Capture the cell that displays the provided text and extract its [x, y] central coordinate. 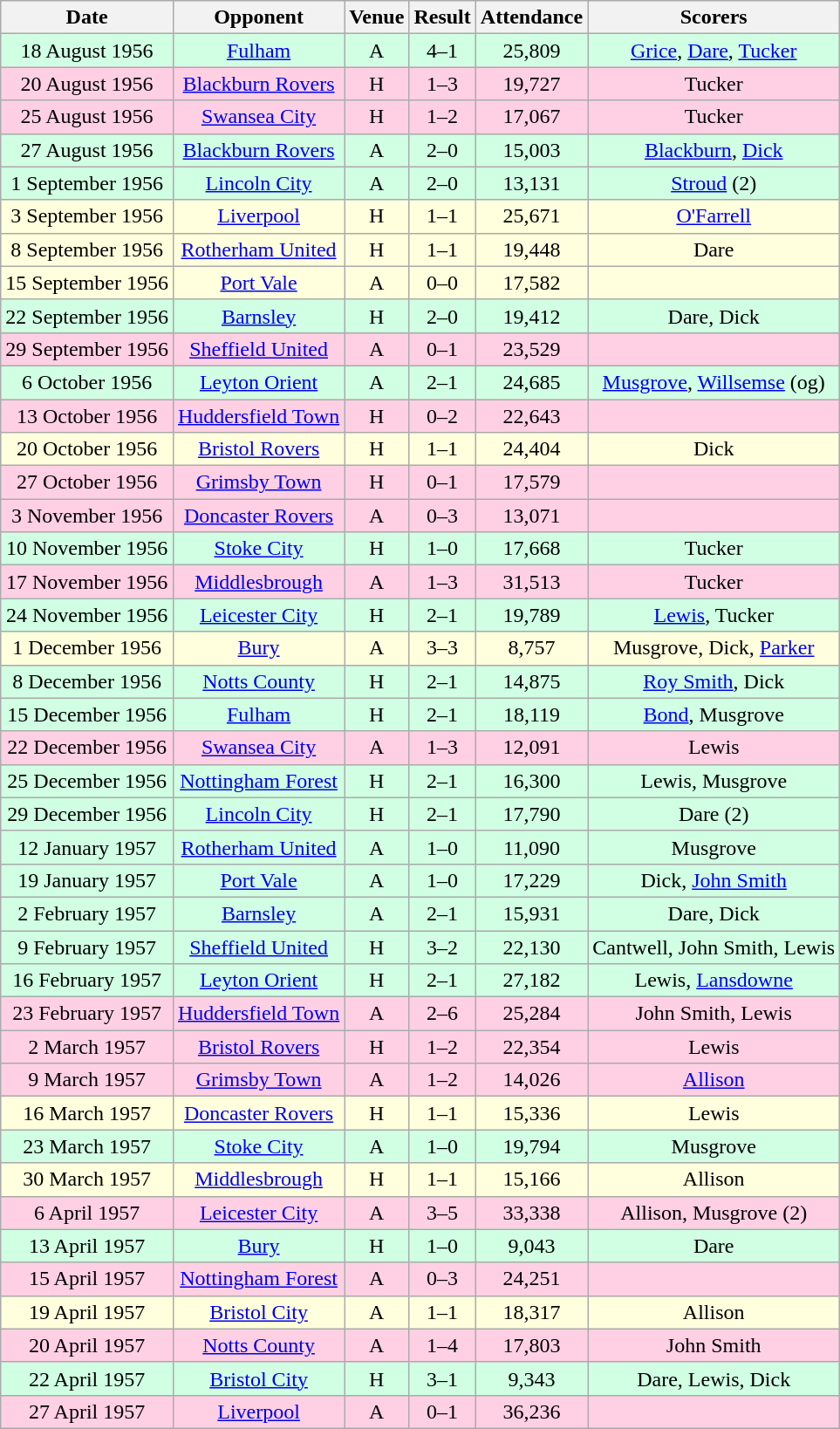
24,404 [531, 449]
18 August 1956 [87, 51]
2–6 [442, 1014]
29 September 1956 [87, 349]
25 December 1956 [87, 781]
18,317 [531, 1312]
17,790 [531, 814]
24,251 [531, 1279]
8,757 [531, 648]
19 January 1957 [87, 880]
27 August 1956 [87, 150]
22 September 1956 [87, 316]
Attendance [531, 17]
1 December 1956 [87, 648]
15 April 1957 [87, 1279]
20 April 1957 [87, 1345]
13,131 [531, 183]
11,090 [531, 847]
18,119 [531, 714]
Opponent [258, 17]
3–5 [442, 1213]
2 February 1957 [87, 913]
19,448 [531, 250]
Blackburn, Dick [714, 150]
3 November 1956 [87, 516]
12 January 1957 [87, 847]
36,236 [531, 1412]
9,043 [531, 1246]
Dare (2) [714, 814]
17,582 [531, 283]
17,067 [531, 117]
25,671 [531, 216]
Bond, Musgrove [714, 714]
John Smith, Lewis [714, 1014]
Stroud (2) [714, 183]
23,529 [531, 349]
John Smith [714, 1345]
19,794 [531, 1146]
Date [87, 17]
Lewis, Tucker [714, 615]
24,685 [531, 382]
16 March 1957 [87, 1113]
2 March 1957 [87, 1047]
9,343 [531, 1378]
15,166 [531, 1179]
10 November 1956 [87, 549]
23 March 1957 [87, 1146]
Musgrove, Willsemse (og) [714, 382]
9 March 1957 [87, 1080]
4–1 [442, 51]
20 August 1956 [87, 84]
Musgrove, Dick, Parker [714, 648]
29 December 1956 [87, 814]
33,338 [531, 1213]
25 August 1956 [87, 117]
Lewis, Musgrove [714, 781]
17 November 1956 [87, 582]
12,091 [531, 748]
9 February 1957 [87, 947]
27 October 1956 [87, 482]
Venue [377, 17]
Result [442, 17]
Dare, Lewis, Dick [714, 1378]
27 April 1957 [87, 1412]
16,300 [531, 781]
22 April 1957 [87, 1378]
22 December 1956 [87, 748]
Grice, Dare, Tucker [714, 51]
3–1 [442, 1378]
15,336 [531, 1113]
Lewis, Lansdowne [714, 981]
15 September 1956 [87, 283]
25,284 [531, 1014]
22,643 [531, 416]
Dick, John Smith [714, 880]
20 October 1956 [87, 449]
19 April 1957 [87, 1312]
13,071 [531, 516]
14,875 [531, 681]
3 September 1956 [87, 216]
23 February 1957 [87, 1014]
19,727 [531, 84]
22,130 [531, 947]
6 April 1957 [87, 1213]
6 October 1956 [87, 382]
27,182 [531, 981]
16 February 1957 [87, 981]
1–4 [442, 1345]
17,668 [531, 549]
30 March 1957 [87, 1179]
14,026 [531, 1080]
Cantwell, John Smith, Lewis [714, 947]
Allison, Musgrove (2) [714, 1213]
17,803 [531, 1345]
17,579 [531, 482]
13 October 1956 [87, 416]
17,229 [531, 880]
Roy Smith, Dick [714, 681]
8 December 1956 [87, 681]
25,809 [531, 51]
8 September 1956 [87, 250]
13 April 1957 [87, 1246]
31,513 [531, 582]
24 November 1956 [87, 615]
3–2 [442, 947]
15,003 [531, 150]
15 December 1956 [87, 714]
0–0 [442, 283]
Scorers [714, 17]
Dick [714, 449]
0–2 [442, 416]
3–3 [442, 648]
19,789 [531, 615]
22,354 [531, 1047]
15,931 [531, 913]
O'Farrell [714, 216]
1 September 1956 [87, 183]
19,412 [531, 316]
